Provide the (X, Y) coordinate of the cell's center where the given text is located.  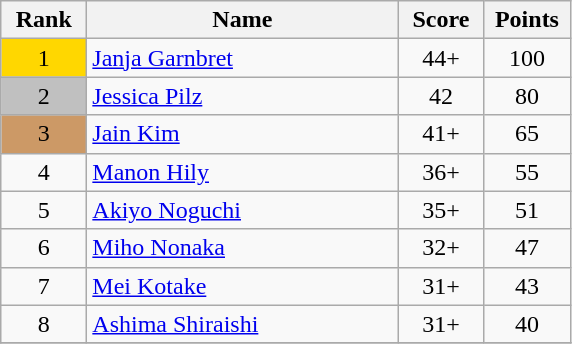
Janja Garnbret (242, 58)
6 (44, 248)
Mei Kotake (242, 286)
Miho Nonaka (242, 248)
36+ (441, 172)
80 (527, 96)
55 (527, 172)
41+ (441, 134)
8 (44, 324)
Ashima Shiraishi (242, 324)
47 (527, 248)
Jain Kim (242, 134)
35+ (441, 210)
32+ (441, 248)
Score (441, 20)
Akiyo Noguchi (242, 210)
1 (44, 58)
51 (527, 210)
Manon Hily (242, 172)
2 (44, 96)
44+ (441, 58)
43 (527, 286)
65 (527, 134)
42 (441, 96)
Name (242, 20)
40 (527, 324)
Rank (44, 20)
100 (527, 58)
7 (44, 286)
Points (527, 20)
5 (44, 210)
3 (44, 134)
4 (44, 172)
Jessica Pilz (242, 96)
